Capture the cell that displays the provided text and extract its [X, Y] central coordinate. 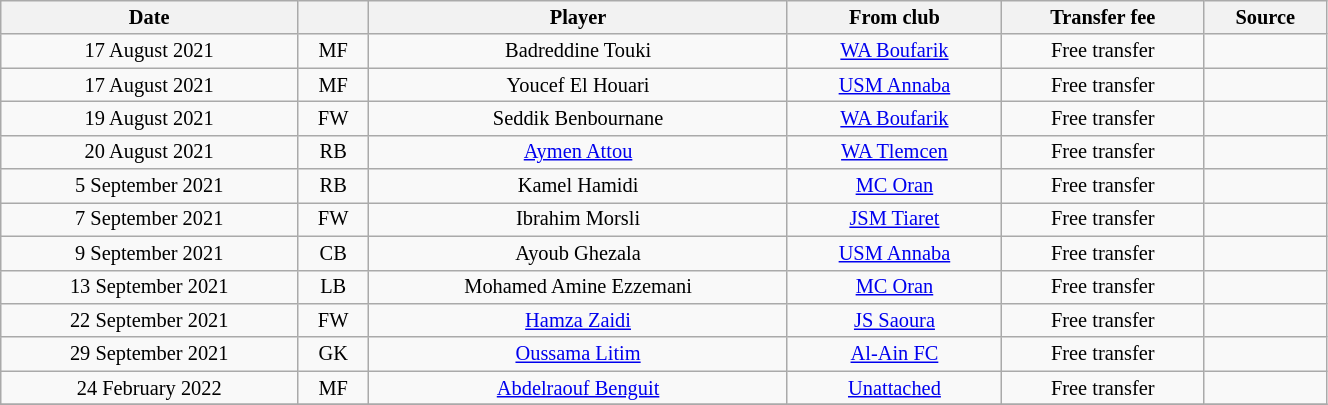
Transfer fee [1102, 17]
Oussama Litim [578, 354]
19 August 2021 [150, 118]
Youcef El Houari [578, 85]
Aymen Attou [578, 152]
Hamza Zaidi [578, 320]
20 August 2021 [150, 152]
22 September 2021 [150, 320]
7 September 2021 [150, 219]
24 February 2022 [150, 388]
Ibrahim Morsli [578, 219]
JSM Tiaret [894, 219]
Abdelraouf Benguit [578, 388]
GK [334, 354]
13 September 2021 [150, 287]
JS Saoura [894, 320]
Seddik Benbournane [578, 118]
Badreddine Touki [578, 51]
5 September 2021 [150, 186]
Al-Ain FC [894, 354]
Source [1265, 17]
From club [894, 17]
CB [334, 253]
9 September 2021 [150, 253]
Kamel Hamidi [578, 186]
29 September 2021 [150, 354]
Mohamed Amine Ezzemani [578, 287]
WA Tlemcen [894, 152]
Unattached [894, 388]
Player [578, 17]
LB [334, 287]
Ayoub Ghezala [578, 253]
Date [150, 17]
